Capture the cell that displays the provided text and extract its (x, y) central coordinate. 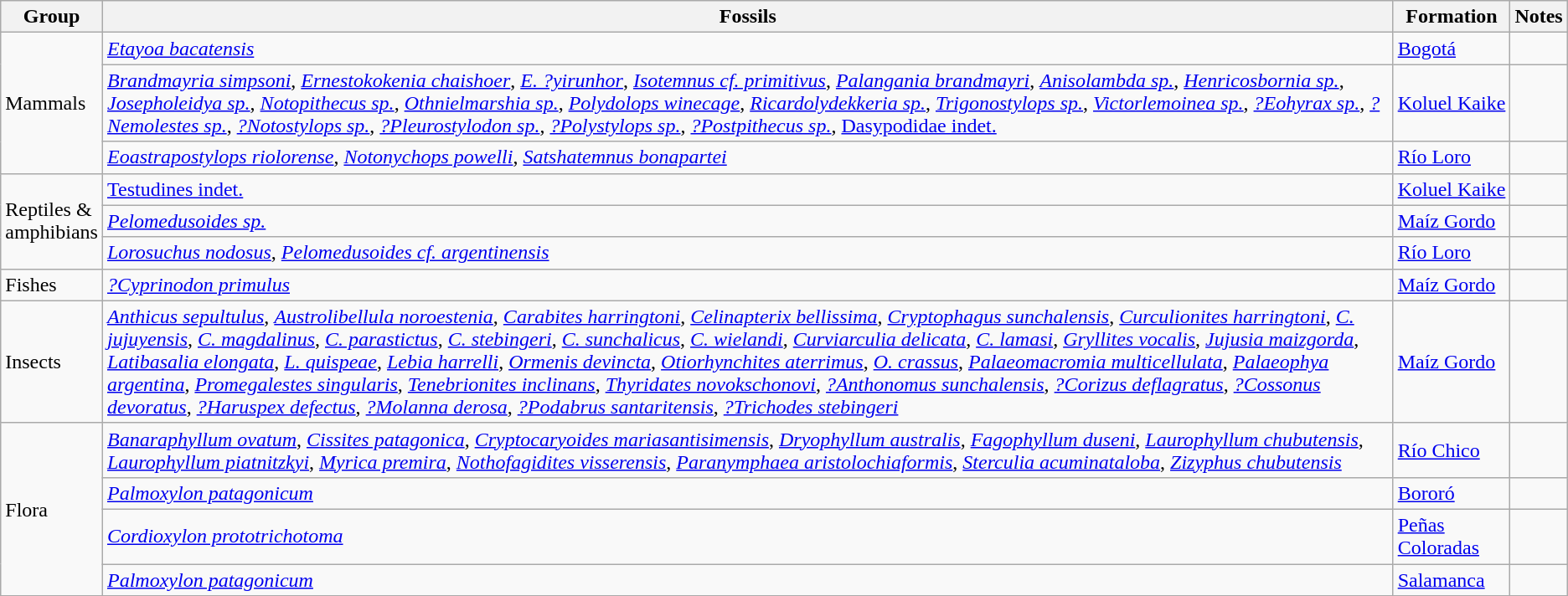
Mammals (52, 103)
Reptiles &amphibians (52, 221)
?Cyprinodon primulus (747, 285)
Pelomedusoides sp. (747, 221)
Fishes (52, 285)
Lorosuchus nodosus, Pelomedusoides cf. argentinensis (747, 253)
Bororó (1452, 493)
Cordioxylon prototrichotoma (747, 536)
Formation (1452, 17)
Etayoa bacatensis (747, 49)
PeñasColoradas (1452, 536)
Group (52, 17)
Bogotá (1452, 49)
Flora (52, 509)
Insects (52, 362)
Fossils (747, 17)
Notes (1539, 17)
Salamanca (1452, 580)
Eoastrapostylops riolorense, Notonychops powelli, Satshatemnus bonapartei (747, 157)
Río Chico (1452, 450)
Testudines indet. (747, 189)
